Search for the cell housing the specified text and yield its [x, y] center coordinate. 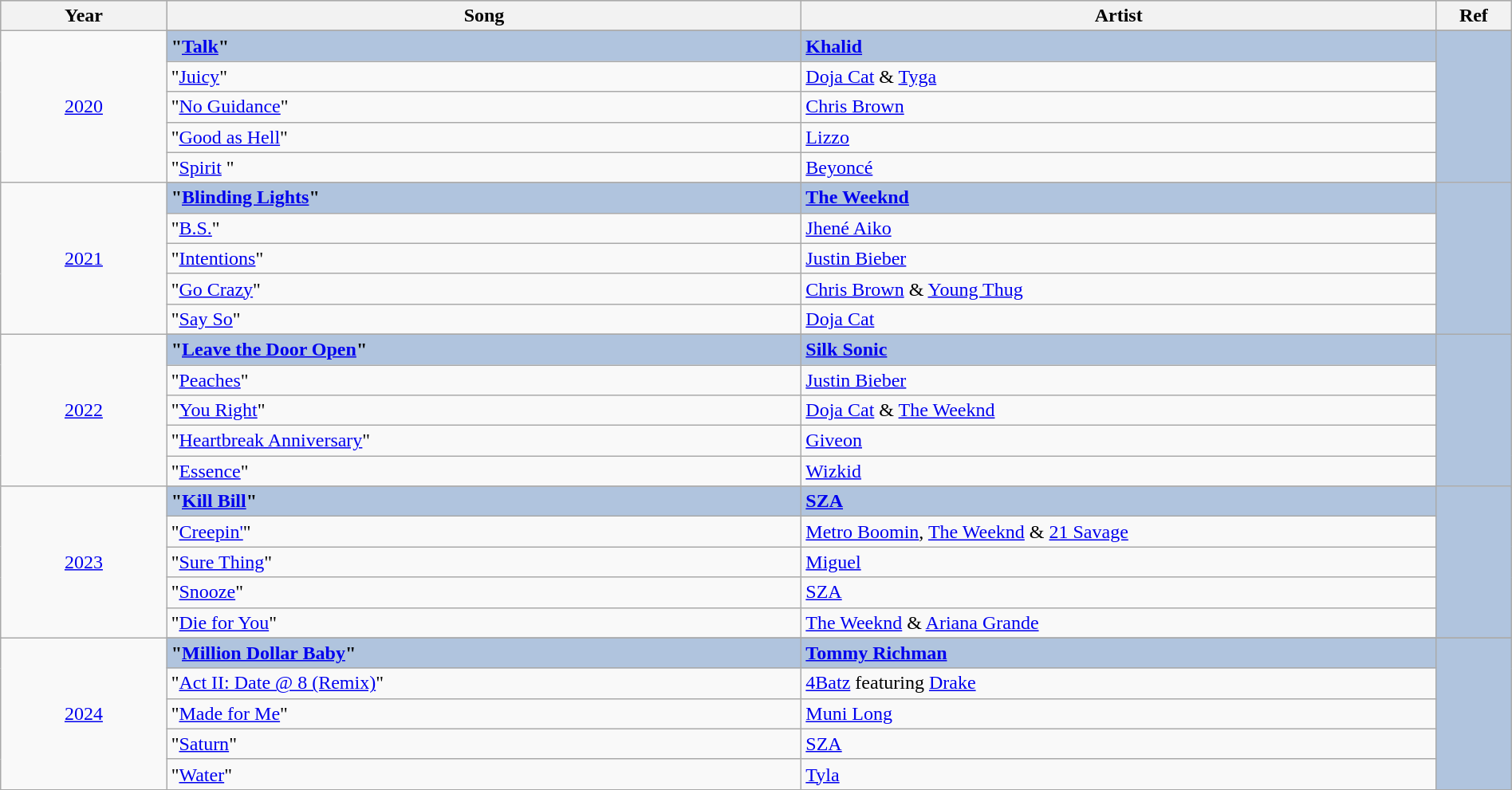
"Say So" [484, 319]
"Essence" [484, 471]
"Blinding Lights" [484, 198]
"Saturn" [484, 744]
"Heartbreak Anniversary" [484, 441]
Tyla [1119, 774]
Doja Cat & Tyga [1119, 77]
"Sure Thing" [484, 562]
Chris Brown & Young Thug [1119, 289]
Beyoncé [1119, 167]
"Juicy" [484, 77]
"Spirit " [484, 167]
Chris Brown [1119, 107]
"Million Dollar Baby" [484, 653]
Khalid [1119, 46]
Giveon [1119, 441]
"Made for Me" [484, 713]
2021 [84, 258]
"Die for You" [484, 623]
"No Guidance" [484, 107]
Artist [1119, 16]
Jhené Aiko [1119, 228]
Song [484, 16]
Doja Cat [1119, 319]
"B.S." [484, 228]
Wizkid [1119, 471]
2020 [84, 107]
Year [84, 16]
Ref [1474, 16]
The Weeknd [1119, 198]
Tommy Richman [1119, 653]
2022 [84, 410]
"Leave the Door Open" [484, 349]
"Water" [484, 774]
"Go Crazy" [484, 289]
"Kill Bill" [484, 501]
"Intentions" [484, 258]
Miguel [1119, 562]
"Snooze" [484, 592]
2024 [84, 713]
Muni Long [1119, 713]
Doja Cat & The Weeknd [1119, 411]
"Talk" [484, 46]
"Act II: Date @ 8 (Remix)" [484, 683]
"You Right" [484, 411]
2023 [84, 562]
"Good as Hell" [484, 137]
Metro Boomin, The Weeknd & 21 Savage [1119, 532]
Lizzo [1119, 137]
Silk Sonic [1119, 349]
4Batz featuring Drake [1119, 683]
"Creepin'" [484, 532]
"Peaches" [484, 380]
The Weeknd & Ariana Grande [1119, 623]
